Search for the cell housing the specified text and yield its (x, y) center coordinate. 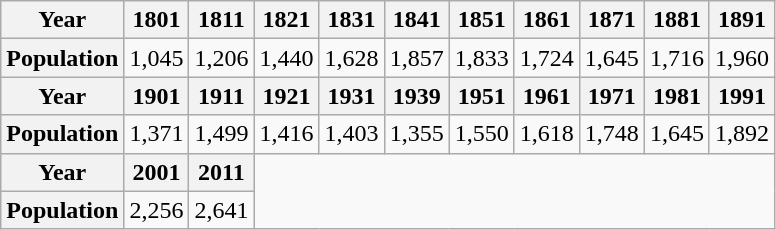
1,716 (676, 58)
1841 (416, 20)
1939 (416, 96)
1,206 (222, 58)
1,403 (352, 134)
2011 (222, 172)
1,618 (546, 134)
1911 (222, 96)
1861 (546, 20)
1,045 (156, 58)
1,416 (286, 134)
1,355 (416, 134)
1,550 (482, 134)
1951 (482, 96)
1921 (286, 96)
1,960 (742, 58)
1871 (612, 20)
1991 (742, 96)
1881 (676, 20)
1,440 (286, 58)
2,256 (156, 210)
1961 (546, 96)
2,641 (222, 210)
1971 (612, 96)
1,371 (156, 134)
1811 (222, 20)
1,892 (742, 134)
1,857 (416, 58)
1891 (742, 20)
1851 (482, 20)
1821 (286, 20)
1,748 (612, 134)
1981 (676, 96)
2001 (156, 172)
1901 (156, 96)
1,499 (222, 134)
1931 (352, 96)
1,833 (482, 58)
1,724 (546, 58)
1,628 (352, 58)
1801 (156, 20)
1831 (352, 20)
